Search for the cell housing the specified text and yield its [X, Y] center coordinate. 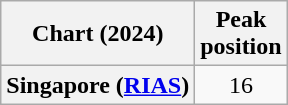
Chart (2024) [98, 34]
Peakposition [241, 34]
16 [241, 85]
Singapore (RIAS) [98, 85]
